Output the (X, Y) coordinate of the center of the cell containing the given text.  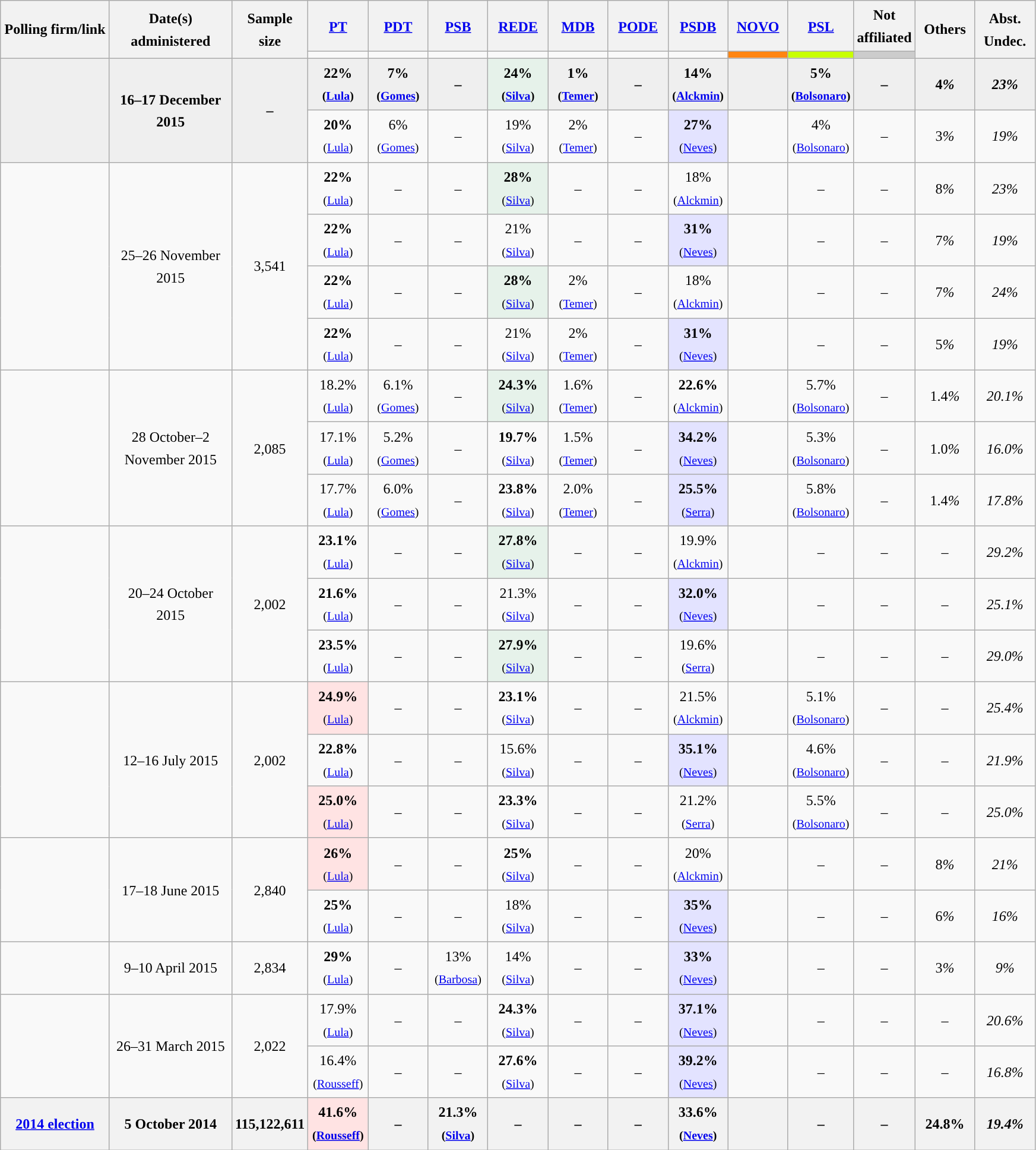
5.3%(Bolsonaro) (820, 448)
2,840 (270, 889)
Date(s)administered (170, 30)
24.9%(Lula) (338, 708)
25%(Lula) (338, 916)
PT (338, 26)
21.6%(Lula) (338, 604)
25.0%(Lula) (338, 812)
39.2%(Neves) (698, 1072)
12–16 July 2015 (170, 760)
16–17 December 2015 (170, 110)
14%(Silva) (518, 968)
16.4%(Rousseff) (338, 1072)
19.6%(Serra) (698, 656)
23.5%(Lula) (338, 656)
29.2% (1005, 552)
19.9%(Alckmin) (698, 552)
2,022 (270, 1046)
35.1%(Neves) (698, 760)
21.9% (1005, 760)
28 October–2 November 2015 (170, 448)
20.6% (1005, 1020)
15.6%(Silva) (518, 760)
20.1% (1005, 396)
24% (1005, 292)
35%(Neves) (698, 916)
19%(Silva) (518, 136)
6.0%(Gomes) (398, 500)
NOVO (758, 26)
16.8% (1005, 1072)
Abst.Undec. (1005, 30)
25.4% (1005, 708)
Notaffiliated (885, 26)
26–31 March 2015 (170, 1046)
17.9%(Lula) (338, 1020)
20–24 October 2015 (170, 604)
2,834 (270, 968)
5.7%(Bolsonaro) (820, 396)
20%(Alckmin) (698, 864)
29%(Lula) (338, 968)
27.8%(Silva) (518, 552)
17.7%(Lula) (338, 500)
21.2%(Serra) (698, 812)
Samplesize (270, 30)
22.6%(Alckmin) (698, 396)
2014 election (55, 1124)
PSDB (698, 26)
4.6%(Bolsonaro) (820, 760)
6%(Gomes) (398, 136)
14%(Alckmin) (698, 84)
5.8%(Bolsonaro) (820, 500)
33%(Neves) (698, 968)
21.5%(Alckmin) (698, 708)
4%(Bolsonaro) (820, 136)
24%(Silva) (518, 84)
24.8% (945, 1124)
5% (945, 344)
2.0%(Temer) (578, 500)
PODE (638, 26)
18%(Silva) (518, 916)
21% (1005, 864)
18.2%(Lula) (338, 396)
4% (945, 84)
5 October 2014 (170, 1124)
REDE (518, 26)
6.1%(Gomes) (398, 396)
5.2%(Gomes) (398, 448)
25–26 November 2015 (170, 266)
25.0% (1005, 812)
16.0% (1005, 448)
27.6%(Silva) (518, 1072)
9–10 April 2015 (170, 968)
1%(Temer) (578, 84)
Others (945, 30)
17.8% (1005, 500)
23.1%(Silva) (518, 708)
29.0% (1005, 656)
PSL (820, 26)
26%(Lula) (338, 864)
16% (1005, 916)
5%(Bolsonaro) (820, 84)
1.6%(Temer) (578, 396)
9% (1005, 968)
23.3%(Silva) (518, 812)
Polling firm/link (55, 30)
1.0% (945, 448)
7%(Gomes) (398, 84)
PSB (458, 26)
33.6%(Neves) (698, 1124)
41.6%(Rousseff) (338, 1124)
19.7%(Silva) (518, 448)
5.1%(Bolsonaro) (820, 708)
37.1%(Neves) (698, 1020)
2,085 (270, 448)
32.0%(Neves) (698, 604)
27%(Neves) (698, 136)
17–18 June 2015 (170, 889)
1.5%(Temer) (578, 448)
19.4% (1005, 1124)
25.5%(Serra) (698, 500)
22.8%(Lula) (338, 760)
27.9%(Silva) (518, 656)
6% (945, 916)
25.1% (1005, 604)
115,122,611 (270, 1124)
PDT (398, 26)
23.8%(Silva) (518, 500)
MDB (578, 26)
13%(Barbosa) (458, 968)
17.1%(Lula) (338, 448)
20%(Lula) (338, 136)
34.2%(Neves) (698, 448)
3,541 (270, 266)
23.1%(Lula) (338, 552)
25%(Silva) (518, 864)
5.5%(Bolsonaro) (820, 812)
